Return the (x, y) coordinate for the center point of the cell that contains the specified text.  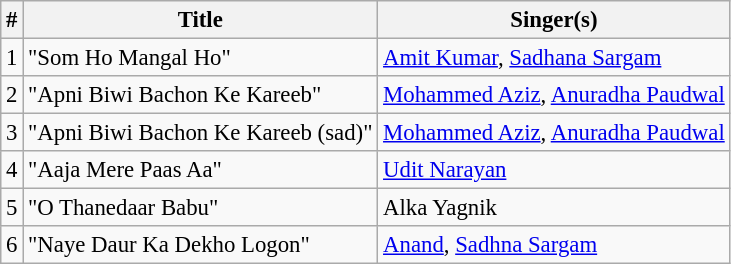
Title (200, 20)
Amit Kumar, Sadhana Sargam (554, 58)
2 (12, 95)
"Apni Biwi Bachon Ke Kareeb (sad)" (200, 133)
Anand, Sadhna Sargam (554, 245)
6 (12, 245)
Udit Narayan (554, 170)
Singer(s) (554, 20)
4 (12, 170)
"Aaja Mere Paas Aa" (200, 170)
Alka Yagnik (554, 208)
3 (12, 133)
"Apni Biwi Bachon Ke Kareeb" (200, 95)
1 (12, 58)
"O Thanedaar Babu" (200, 208)
"Naye Daur Ka Dekho Logon" (200, 245)
5 (12, 208)
"Som Ho Mangal Ho" (200, 58)
# (12, 20)
